Search for the cell housing the specified text and yield its [X, Y] center coordinate. 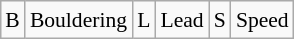
Bouldering [78, 20]
L [144, 20]
S [220, 20]
Lead [182, 20]
Speed [262, 20]
B [12, 20]
